Extract the (X, Y) coordinate from the center of the cell holding the provided text.  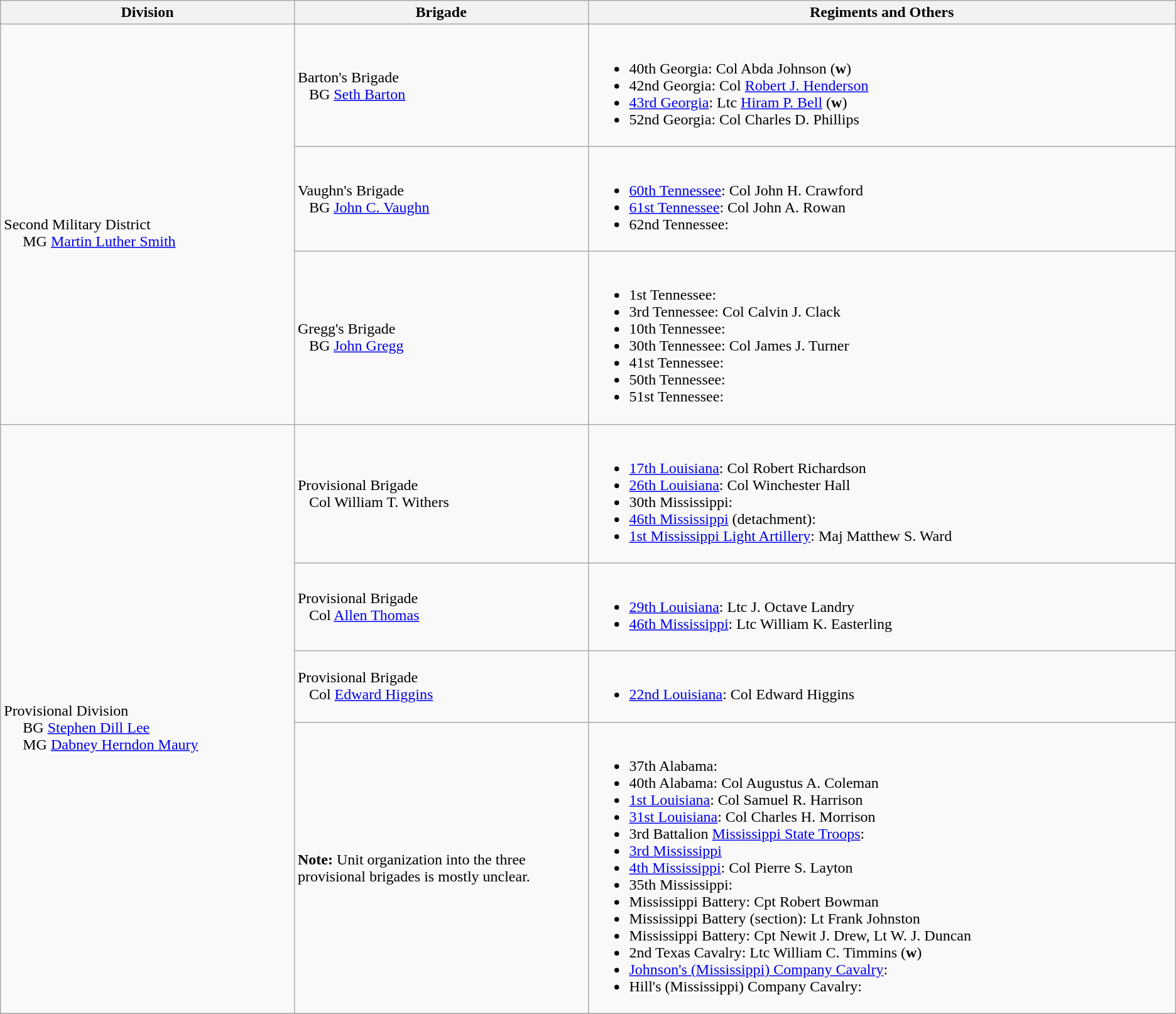
29th Louisiana: Ltc J. Octave Landry46th Mississippi: Ltc William K. Easterling (882, 607)
1st Tennessee:3rd Tennessee: Col Calvin J. Clack10th Tennessee:30th Tennessee: Col James J. Turner41st Tennessee:50th Tennessee:51st Tennessee: (882, 338)
22nd Louisiana: Col Edward Higgins (882, 686)
Second Military District MG Martin Luther Smith (148, 224)
Note: Unit organization into the three provisional brigades is mostly unclear. (441, 868)
60th Tennessee: Col John H. Crawford61st Tennessee: Col John A. Rowan62nd Tennessee: (882, 199)
Regiments and Others (882, 13)
Gregg's Brigade BG John Gregg (441, 338)
Vaughn's Brigade BG John C. Vaughn (441, 199)
Barton's Brigade BG Seth Barton (441, 85)
Division (148, 13)
40th Georgia: Col Abda Johnson (w)42nd Georgia: Col Robert J. Henderson43rd Georgia: Ltc Hiram P. Bell (w)52nd Georgia: Col Charles D. Phillips (882, 85)
Provisional Brigade Col Allen Thomas (441, 607)
Provisional Brigade Col William T. Withers (441, 494)
Brigade (441, 13)
Provisional Brigade Col Edward Higgins (441, 686)
Provisional Division BG Stephen Dill Lee MG Dabney Herndon Maury (148, 719)
